From the cell containing the given text, extract its center point as (X, Y) coordinate. 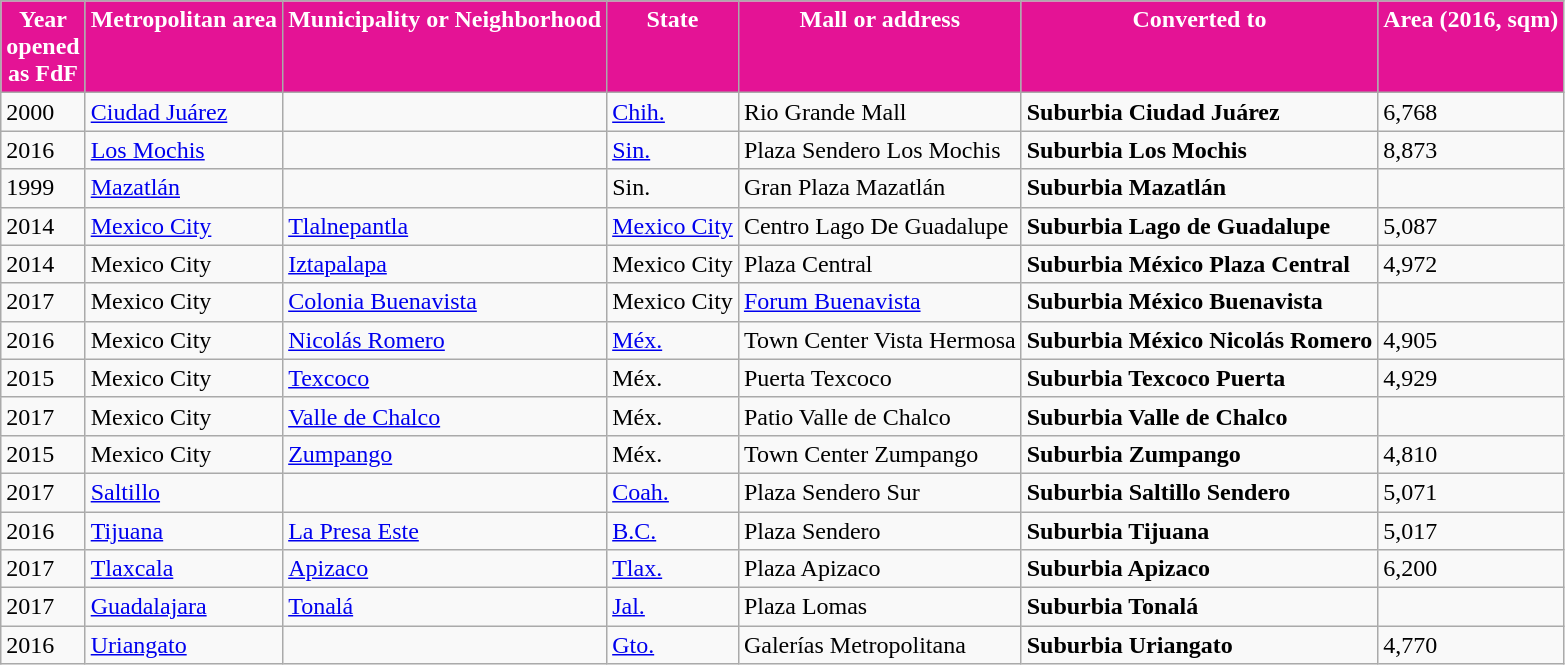
Town Center Zumpango (880, 454)
Municipality or Neighborhood (445, 47)
Suburbia Saltillo Sendero (1200, 492)
Plaza Sendero Sur (880, 492)
Plaza Apizaco (880, 569)
Suburbia Tonalá (1200, 607)
Suburbia Los Mochis (1200, 150)
Town Center Vista Hermosa (880, 340)
Suburbia Valle de Chalco (1200, 416)
4,770 (1471, 645)
Suburbia Apizaco (1200, 569)
1999 (43, 188)
6,200 (1471, 569)
Converted to (1200, 47)
Forum Buenavista (880, 302)
B.C. (673, 531)
Metropolitan area (184, 47)
6,768 (1471, 112)
Suburbia México Buenavista (1200, 302)
Suburbia Uriangato (1200, 645)
La Presa Este (445, 531)
Jal. (673, 607)
5,071 (1471, 492)
Chih. (673, 112)
Puerta Texcoco (880, 378)
4,972 (1471, 264)
Galerías Metropolitana (880, 645)
Tlalnepantla (445, 226)
Tlax. (673, 569)
4,810 (1471, 454)
Tijuana (184, 531)
Zumpango (445, 454)
Suburbia México Plaza Central (1200, 264)
Suburbia Ciudad Juárez (1200, 112)
Nicolás Romero (445, 340)
Mall or address (880, 47)
Gran Plaza Mazatlán (880, 188)
Iztapalapa (445, 264)
Tonalá (445, 607)
Guadalajara (184, 607)
Apizaco (445, 569)
Plaza Sendero Los Mochis (880, 150)
5,087 (1471, 226)
Plaza Sendero (880, 531)
Plaza Central (880, 264)
5,017 (1471, 531)
4,905 (1471, 340)
Plaza Lomas (880, 607)
8,873 (1471, 150)
Ciudad Juárez (184, 112)
Rio Grande Mall (880, 112)
Gto. (673, 645)
Suburbia Tijuana (1200, 531)
Los Mochis (184, 150)
Saltillo (184, 492)
Suburbia Texcoco Puerta (1200, 378)
Tlaxcala (184, 569)
Mazatlán (184, 188)
Valle de Chalco (445, 416)
State (673, 47)
2000 (43, 112)
Suburbia México Nicolás Romero (1200, 340)
Suburbia Mazatlán (1200, 188)
Centro Lago De Guadalupe (880, 226)
Patio Valle de Chalco (880, 416)
Suburbia Lago de Guadalupe (1200, 226)
Texcoco (445, 378)
Suburbia Zumpango (1200, 454)
Colonia Buenavista (445, 302)
Yearopenedas FdF (43, 47)
Coah. (673, 492)
4,929 (1471, 378)
Uriangato (184, 645)
Area (2016, sqm) (1471, 47)
